Identify which cell holds the provided text, then report its (X, Y) central coordinate. 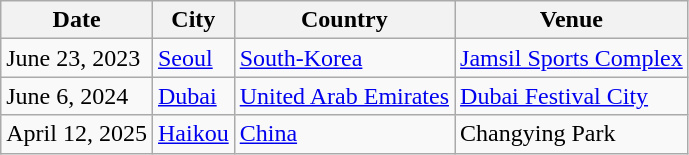
June 23, 2023 (77, 58)
Venue (572, 20)
City (193, 20)
Dubai (193, 96)
Date (77, 20)
Jamsil Sports Complex (572, 58)
April 12, 2025 (77, 134)
June 6, 2024 (77, 96)
Seoul (193, 58)
China (344, 134)
Haikou (193, 134)
South-Korea (344, 58)
United Arab Emirates (344, 96)
Changying Park (572, 134)
Dubai Festival City (572, 96)
Country (344, 20)
